Return the [x, y] coordinate for the center point of the cell that contains the specified text.  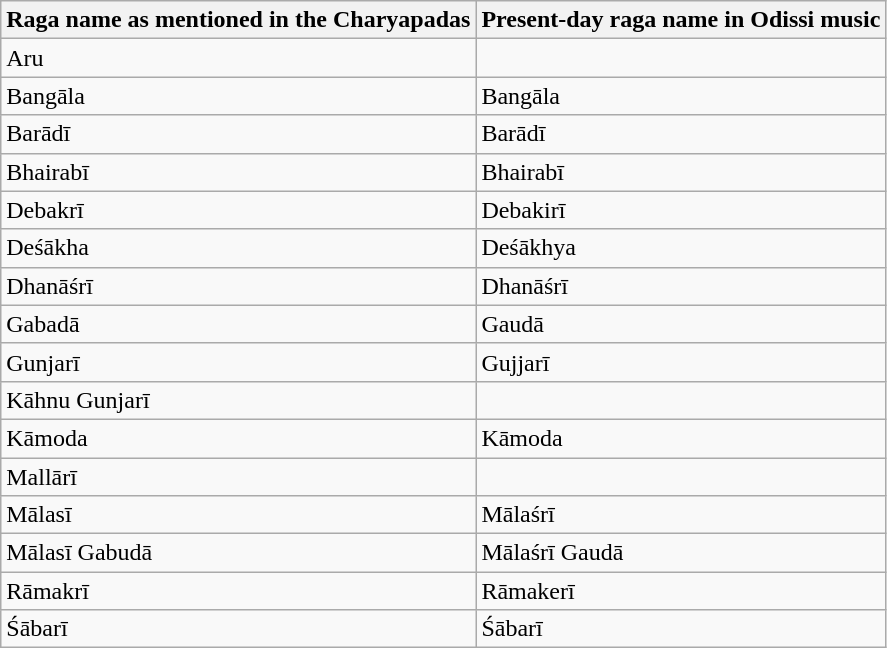
Present-day raga name in Odissi music [681, 20]
Mālasī Gabudā [238, 553]
Kāhnu Gunjarī [238, 400]
Gujjarī [681, 362]
Gabadā [238, 324]
Rāmakerī [681, 591]
Debakrī [238, 210]
Mālaśrī [681, 515]
Debakirī [681, 210]
Aru [238, 58]
Mālasī [238, 515]
Mallārī [238, 477]
Deśākhya [681, 248]
Gaudā [681, 324]
Raga name as mentioned in the Charyapadas [238, 20]
Mālaśrī Gaudā [681, 553]
Deśākha [238, 248]
Rāmakrī [238, 591]
Gunjarī [238, 362]
